Pinpoint the cell where the given text exists, returning its [X, Y] midpoint coordinate. 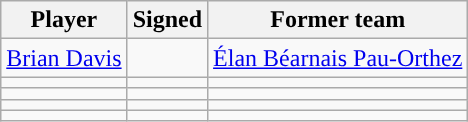
Brian Davis [64, 58]
Signed [167, 20]
Élan Béarnais Pau-Orthez [338, 58]
Player [64, 20]
Former team [338, 20]
